Capture the cell that displays the provided text and extract its [X, Y] central coordinate. 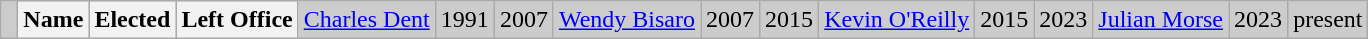
Elected [132, 20]
1991 [464, 20]
Kevin O'Reilly [897, 20]
Charles Dent [366, 20]
Name [54, 20]
present [1328, 20]
Left Office [237, 20]
Julian Morse [1161, 20]
Wendy Bisaro [626, 20]
